Determine the (X, Y) coordinate at the center of the cell enclosing the given text.  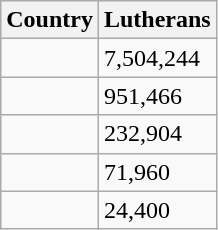
951,466 (157, 96)
232,904 (157, 134)
71,960 (157, 172)
7,504,244 (157, 58)
Lutherans (157, 20)
24,400 (157, 210)
Country (50, 20)
